Capture the cell that displays the provided text and extract its [x, y] central coordinate. 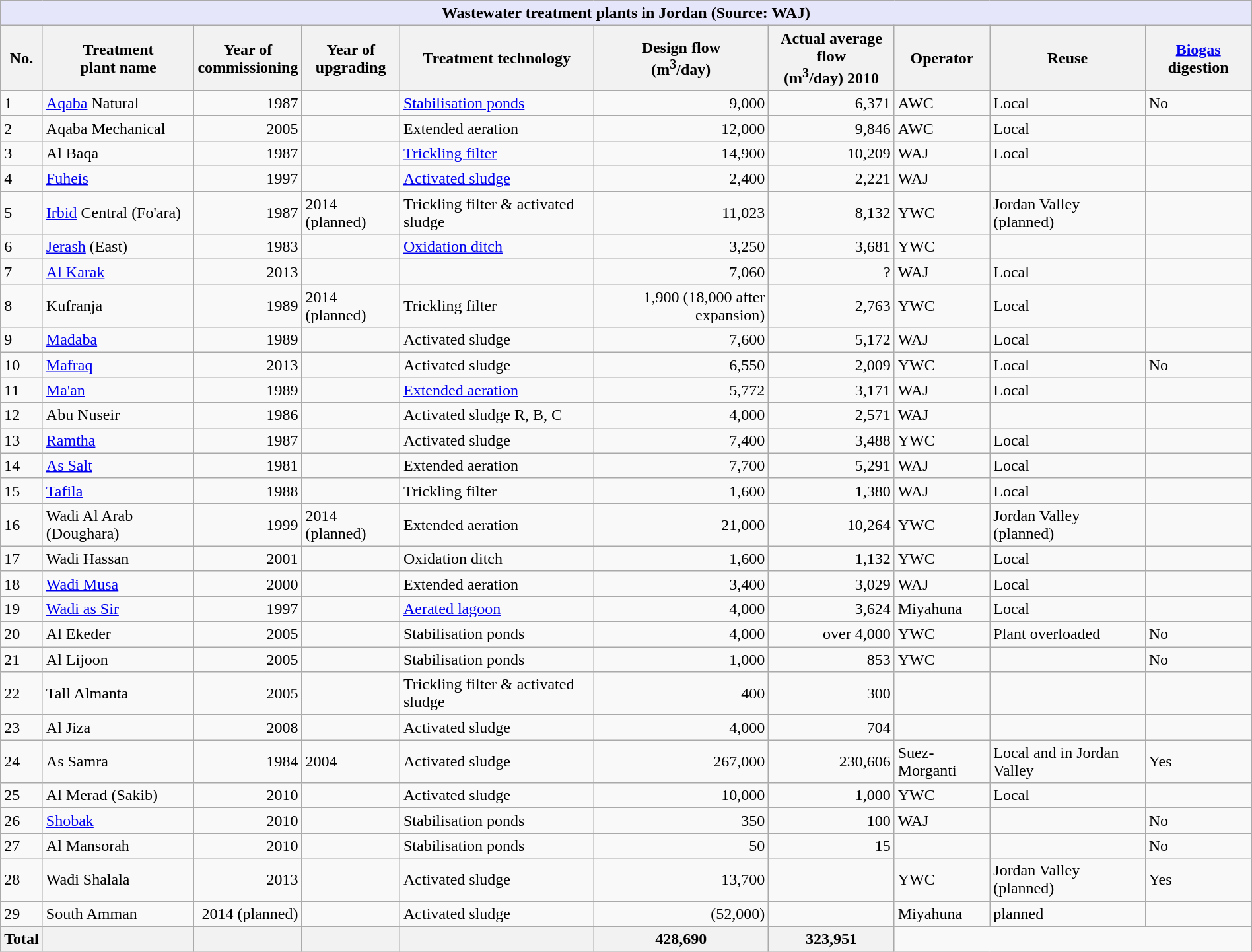
5 [22, 213]
18 [22, 584]
Mafraq [118, 365]
Year of commissioning [248, 58]
Wadi Shalala [118, 879]
20 [22, 634]
Jerash (East) [118, 247]
Activated sludge R, B, C [497, 415]
Al Jiza [118, 728]
1983 [248, 247]
27 [22, 846]
3 [22, 153]
Year of upgrading [351, 58]
5,172 [831, 340]
2,763 [831, 306]
21 [22, 660]
3,400 [681, 584]
Kufranja [118, 306]
26 [22, 821]
As Salt [118, 465]
Wadi Hassan [118, 559]
7,700 [681, 465]
1999 [248, 524]
24 [22, 762]
Fuheis [118, 179]
Ramtha [118, 440]
Plant overloaded [1067, 634]
8 [22, 306]
1 [22, 103]
No. [22, 58]
10,000 [681, 796]
14 [22, 465]
10,264 [831, 524]
267,000 [681, 762]
Reuse [1067, 58]
Tafila [118, 491]
100 [831, 821]
2 [22, 128]
13 [22, 440]
2008 [248, 728]
Abu Nuseir [118, 415]
704 [831, 728]
3,250 [681, 247]
8,132 [831, 213]
Local and in Jordan Valley [1067, 762]
Biogas digestion [1198, 58]
Ma'an [118, 390]
1984 [248, 762]
2,571 [831, 415]
Suez-Morganti [942, 762]
13,700 [681, 879]
4 [22, 179]
22 [22, 693]
Al Ekeder [118, 634]
Aqaba Mechanical [118, 128]
Al Baqa [118, 153]
5,772 [681, 390]
12,000 [681, 128]
1,132 [831, 559]
230,606 [831, 762]
50 [681, 846]
? [831, 272]
2000 [248, 584]
Operator [942, 58]
10 [22, 365]
2001 [248, 559]
14,900 [681, 153]
9,000 [681, 103]
7,400 [681, 440]
300 [831, 693]
350 [681, 821]
29 [22, 914]
Al Mansorah [118, 846]
323,951 [831, 939]
3,681 [831, 247]
Actual average flow (m3/day) 2010 [831, 58]
1986 [248, 415]
11 [22, 390]
3,171 [831, 390]
Al Karak [118, 272]
Wastewater treatment plants in Jordan (Source: WAJ) [626, 13]
Treatment plant name [118, 58]
Wadi as Sir [118, 609]
3,488 [831, 440]
Aqaba Natural [118, 103]
3,029 [831, 584]
25 [22, 796]
1981 [248, 465]
Shobak [118, 821]
11,023 [681, 213]
Al Merad (Sakib) [118, 796]
Al Lijoon [118, 660]
3,624 [831, 609]
Treatment technology [497, 58]
1,900 (18,000 after expansion) [681, 306]
6,371 [831, 103]
17 [22, 559]
9,846 [831, 128]
21,000 [681, 524]
400 [681, 693]
Irbid Central (Fo'ara) [118, 213]
Tall Almanta [118, 693]
Madaba [118, 340]
planned [1067, 914]
28 [22, 879]
(52,000) [681, 914]
853 [831, 660]
7 [22, 272]
23 [22, 728]
5,291 [831, 465]
2004 [351, 762]
over 4,000 [831, 634]
9 [22, 340]
19 [22, 609]
Total [22, 939]
7,600 [681, 340]
As Samra [118, 762]
South Amman [118, 914]
7,060 [681, 272]
6,550 [681, 365]
2,221 [831, 179]
Wadi Musa [118, 584]
1988 [248, 491]
10,209 [831, 153]
Wadi Al Arab (Doughara) [118, 524]
2,400 [681, 179]
12 [22, 415]
428,690 [681, 939]
6 [22, 247]
16 [22, 524]
2,009 [831, 365]
Aerated lagoon [497, 609]
1,380 [831, 491]
Design flow (m3/day) [681, 58]
